Pinpoint the cell where the given text exists, returning its (x, y) midpoint coordinate. 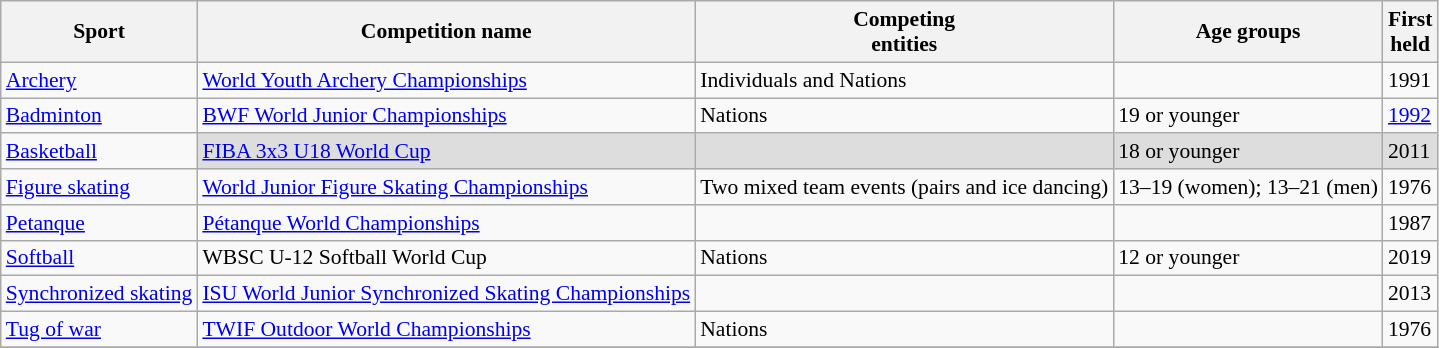
12 or younger (1248, 258)
Competition name (446, 32)
Age groups (1248, 32)
1991 (1410, 80)
Tug of war (100, 330)
Pétanque World Championships (446, 223)
FIBA 3x3 U18 World Cup (446, 152)
2019 (1410, 258)
2013 (1410, 294)
18 or younger (1248, 152)
World Youth Archery Championships (446, 80)
World Junior Figure Skating Championships (446, 187)
1992 (1410, 116)
Petanque (100, 223)
Individuals and Nations (904, 80)
TWIF Outdoor World Championships (446, 330)
Softball (100, 258)
19 or younger (1248, 116)
Archery (100, 80)
2011 (1410, 152)
Badminton (100, 116)
13–19 (women); 13–21 (men) (1248, 187)
Firstheld (1410, 32)
ISU World Junior Synchronized Skating Championships (446, 294)
Two mixed team events (pairs and ice dancing) (904, 187)
Sport (100, 32)
Figure skating (100, 187)
Synchronized skating (100, 294)
BWF World Junior Championships (446, 116)
Competingentities (904, 32)
WBSC U-12 Softball World Cup (446, 258)
Basketball (100, 152)
1987 (1410, 223)
